Determine the (x, y) coordinate at the center of the cell enclosing the given text.  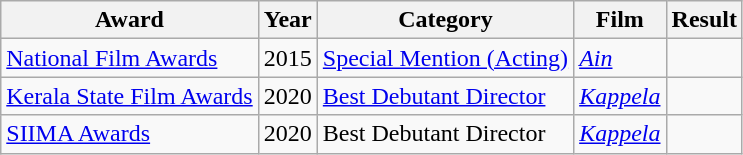
Kerala State Film Awards (130, 96)
2015 (288, 58)
National Film Awards (130, 58)
Film (620, 20)
Category (445, 20)
Result (704, 20)
SIIMA Awards (130, 134)
Year (288, 20)
Special Mention (Acting) (445, 58)
Award (130, 20)
Ain (620, 58)
